Search for the cell housing the specified text and yield its (x, y) center coordinate. 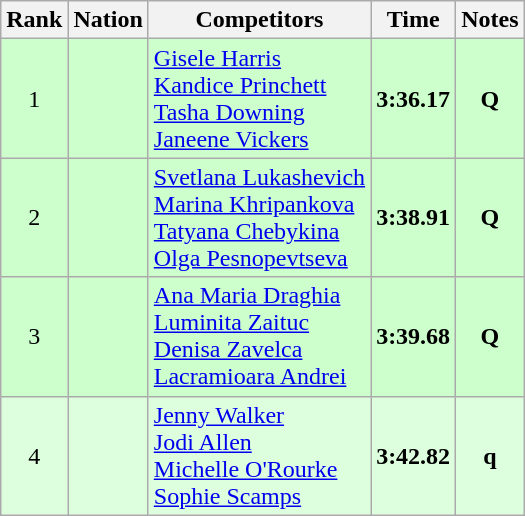
Jenny WalkerJodi AllenMichelle O'RourkeSophie Scamps (259, 456)
3:42.82 (414, 456)
Notes (490, 20)
Gisele HarrisKandice PrinchettTasha DowningJaneene Vickers (259, 98)
Nation (108, 20)
3 (34, 336)
Svetlana LukashevichMarina KhripankovaTatyana ChebykinaOlga Pesnopevtseva (259, 218)
1 (34, 98)
Ana Maria DraghiaLuminita ZaitucDenisa ZavelcaLacramioara Andrei (259, 336)
Competitors (259, 20)
2 (34, 218)
3:38.91 (414, 218)
4 (34, 456)
3:39.68 (414, 336)
Time (414, 20)
Rank (34, 20)
3:36.17 (414, 98)
q (490, 456)
